Search for the cell housing the specified text and yield its [x, y] center coordinate. 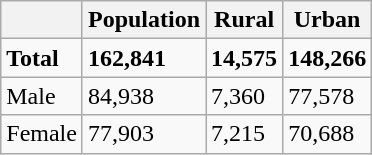
77,903 [144, 134]
Population [144, 20]
14,575 [244, 58]
Male [42, 96]
7,215 [244, 134]
Female [42, 134]
162,841 [144, 58]
Rural [244, 20]
148,266 [328, 58]
84,938 [144, 96]
Total [42, 58]
Urban [328, 20]
77,578 [328, 96]
7,360 [244, 96]
70,688 [328, 134]
